Extract the [x, y] coordinate from the center of the cell holding the provided text.  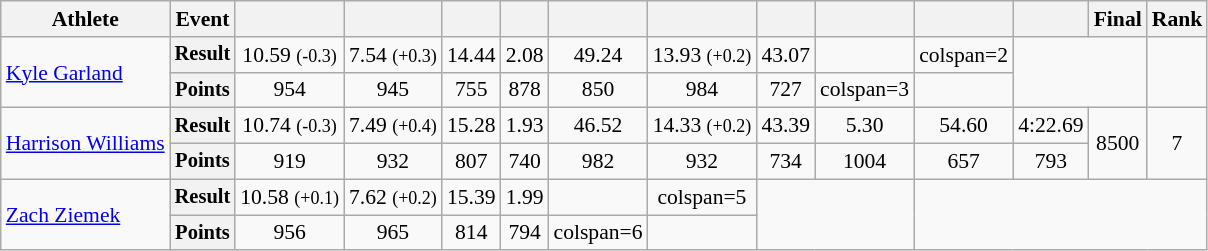
734 [786, 162]
Event [203, 19]
10.58 (+0.1) [290, 197]
10.74 (-0.3) [290, 126]
982 [598, 162]
984 [702, 90]
814 [472, 233]
7 [1178, 144]
7.62 (+0.2) [393, 197]
657 [964, 162]
colspan=3 [864, 90]
Kyle Garland [86, 72]
878 [525, 90]
49.24 [598, 55]
1.93 [525, 126]
Zach Ziemek [86, 214]
1.99 [525, 197]
46.52 [598, 126]
727 [786, 90]
colspan=2 [964, 55]
4:22.69 [1050, 126]
2.08 [525, 55]
Final [1118, 19]
740 [525, 162]
14.33 (+0.2) [702, 126]
10.59 (-0.3) [290, 55]
8500 [1118, 144]
965 [393, 233]
13.93 (+0.2) [702, 55]
15.28 [472, 126]
5.30 [864, 126]
794 [525, 233]
14.44 [472, 55]
Rank [1178, 19]
43.39 [786, 126]
850 [598, 90]
43.07 [786, 55]
Harrison Williams [86, 144]
807 [472, 162]
945 [393, 90]
colspan=5 [702, 197]
54.60 [964, 126]
755 [472, 90]
1004 [864, 162]
7.49 (+0.4) [393, 126]
954 [290, 90]
colspan=6 [598, 233]
919 [290, 162]
793 [1050, 162]
15.39 [472, 197]
956 [290, 233]
7.54 (+0.3) [393, 55]
Athlete [86, 19]
